Provide the [x, y] coordinate of the cell's center where the given text is located.  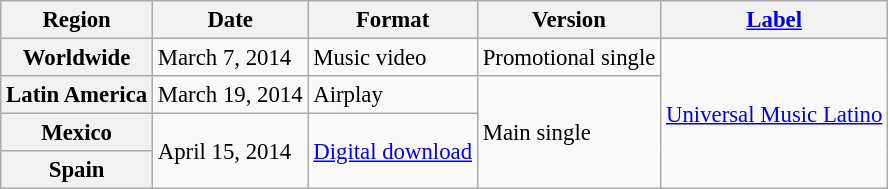
Airplay [392, 95]
Worldwide [77, 58]
Promotional single [568, 58]
April 15, 2014 [230, 152]
Spain [77, 170]
Latin America [77, 95]
Date [230, 20]
Format [392, 20]
Version [568, 20]
Region [77, 20]
March 7, 2014 [230, 58]
Digital download [392, 152]
Mexico [77, 133]
Label [774, 20]
Main single [568, 132]
March 19, 2014 [230, 95]
Music video [392, 58]
Universal Music Latino [774, 114]
